Find where the given text appears and provide that cell's center as (x, y) coordinate. 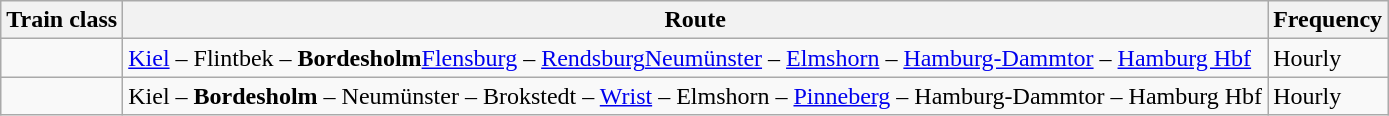
Train class (62, 20)
Kiel – Flintbek – BordesholmFlensburg – RendsburgNeumünster – Elmshorn – Hamburg-Dammtor – Hamburg Hbf (696, 58)
Kiel – Bordesholm – Neumünster – Brokstedt – Wrist – Elmshorn – Pinneberg – Hamburg-Dammtor – Hamburg Hbf (696, 96)
Route (696, 20)
Frequency (1328, 20)
